Determine the (x, y) coordinate at the center of the cell enclosing the given text.  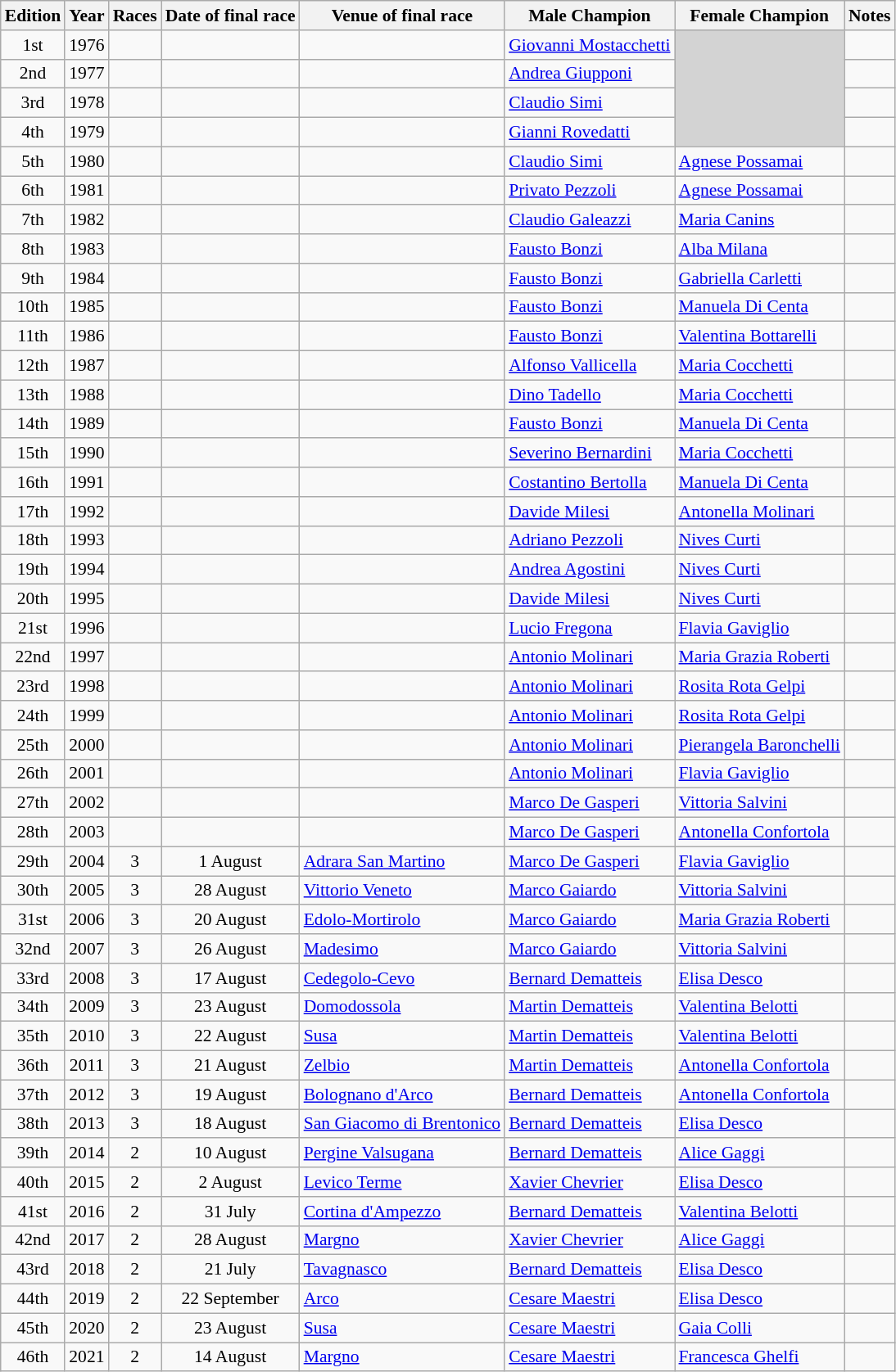
1st (33, 45)
2003 (87, 833)
2 August (231, 1182)
26th (33, 774)
34th (33, 1007)
36th (33, 1066)
37th (33, 1094)
1979 (87, 133)
33rd (33, 978)
31 July (231, 1212)
24th (33, 715)
22 September (231, 1299)
Male Champion (590, 16)
2008 (87, 978)
Andrea Agostini (590, 570)
1990 (87, 454)
Pierangela Baronchelli (760, 745)
Cortina d'Ampezzo (403, 1212)
Tavagnasco (403, 1270)
1992 (87, 512)
10 August (231, 1153)
Notes (870, 16)
19 August (231, 1094)
Alfonso Vallicella (590, 366)
Lucio Fregona (590, 628)
1996 (87, 628)
1987 (87, 366)
5th (33, 161)
2006 (87, 920)
43rd (33, 1270)
Date of final race (231, 16)
2002 (87, 803)
San Giacomo di Brentonico (403, 1124)
10th (33, 307)
1997 (87, 657)
Cedegolo-Cevo (403, 978)
1991 (87, 482)
21st (33, 628)
2013 (87, 1124)
Arco (403, 1299)
2000 (87, 745)
12th (33, 366)
2011 (87, 1066)
1976 (87, 45)
1988 (87, 395)
18 August (231, 1124)
17th (33, 512)
Pergine Valsugana (403, 1153)
38th (33, 1124)
28th (33, 833)
2012 (87, 1094)
22nd (33, 657)
26 August (231, 949)
1993 (87, 540)
6th (33, 191)
1 August (231, 861)
21 July (231, 1270)
1999 (87, 715)
14 August (231, 1357)
20th (33, 599)
19th (33, 570)
2021 (87, 1357)
2017 (87, 1240)
25th (33, 745)
1989 (87, 424)
1994 (87, 570)
2001 (87, 774)
2015 (87, 1182)
Adrara San Martino (403, 861)
Female Champion (760, 16)
Adriano Pezzoli (590, 540)
29th (33, 861)
27th (33, 803)
1985 (87, 307)
2010 (87, 1036)
2007 (87, 949)
40th (33, 1182)
Vittorio Veneto (403, 891)
Privato Pezzoli (590, 191)
2020 (87, 1328)
1986 (87, 336)
45th (33, 1328)
7th (33, 220)
1995 (87, 599)
1981 (87, 191)
Gianni Rovedatti (590, 133)
15th (33, 454)
42nd (33, 1240)
46th (33, 1357)
39th (33, 1153)
Venue of final race (403, 16)
32nd (33, 949)
Maria Canins (760, 220)
2014 (87, 1153)
23rd (33, 687)
Andrea Giupponi (590, 74)
22 August (231, 1036)
2016 (87, 1212)
Severino Bernardini (590, 454)
2019 (87, 1299)
18th (33, 540)
Claudio Galeazzi (590, 220)
Antonella Molinari (760, 512)
21 August (231, 1066)
11th (33, 336)
30th (33, 891)
9th (33, 278)
Edition (33, 16)
2004 (87, 861)
Domodossola (403, 1007)
31st (33, 920)
2018 (87, 1270)
1983 (87, 249)
Year (87, 16)
1978 (87, 103)
20 August (231, 920)
3rd (33, 103)
Costantino Bertolla (590, 482)
4th (33, 133)
Gaia Colli (760, 1328)
Races (135, 16)
1977 (87, 74)
Giovanni Mostacchetti (590, 45)
1982 (87, 220)
Edolo-Mortirolo (403, 920)
13th (33, 395)
2nd (33, 74)
8th (33, 249)
1998 (87, 687)
2009 (87, 1007)
35th (33, 1036)
1980 (87, 161)
Valentina Bottarelli (760, 336)
Alba Milana (760, 249)
Francesca Ghelfi (760, 1357)
Bolognano d'Arco (403, 1094)
2005 (87, 891)
Dino Tadello (590, 395)
Gabriella Carletti (760, 278)
44th (33, 1299)
41st (33, 1212)
17 August (231, 978)
1984 (87, 278)
Madesimo (403, 949)
14th (33, 424)
Zelbio (403, 1066)
16th (33, 482)
Levico Terme (403, 1182)
